Identify which cell holds the provided text, then report its (x, y) central coordinate. 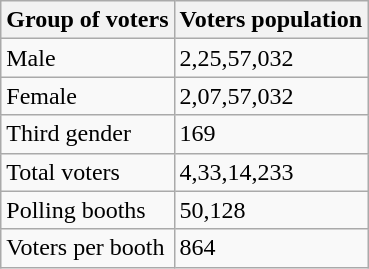
864 (271, 248)
Polling booths (88, 210)
Voters per booth (88, 248)
2,07,57,032 (271, 96)
4,33,14,233 (271, 172)
Female (88, 96)
Group of voters (88, 20)
169 (271, 134)
Male (88, 58)
Voters population (271, 20)
Total voters (88, 172)
Third gender (88, 134)
2,25,57,032 (271, 58)
50,128 (271, 210)
